For the text-containing cell, return its midpoint in (x, y) coordinate format. 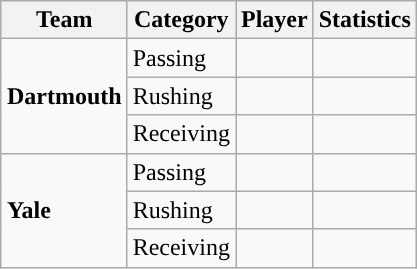
Category (181, 20)
Team (64, 20)
Dartmouth (64, 96)
Statistics (364, 20)
Player (275, 20)
Yale (64, 210)
